Return (x, y) of the center of cell containing provided text 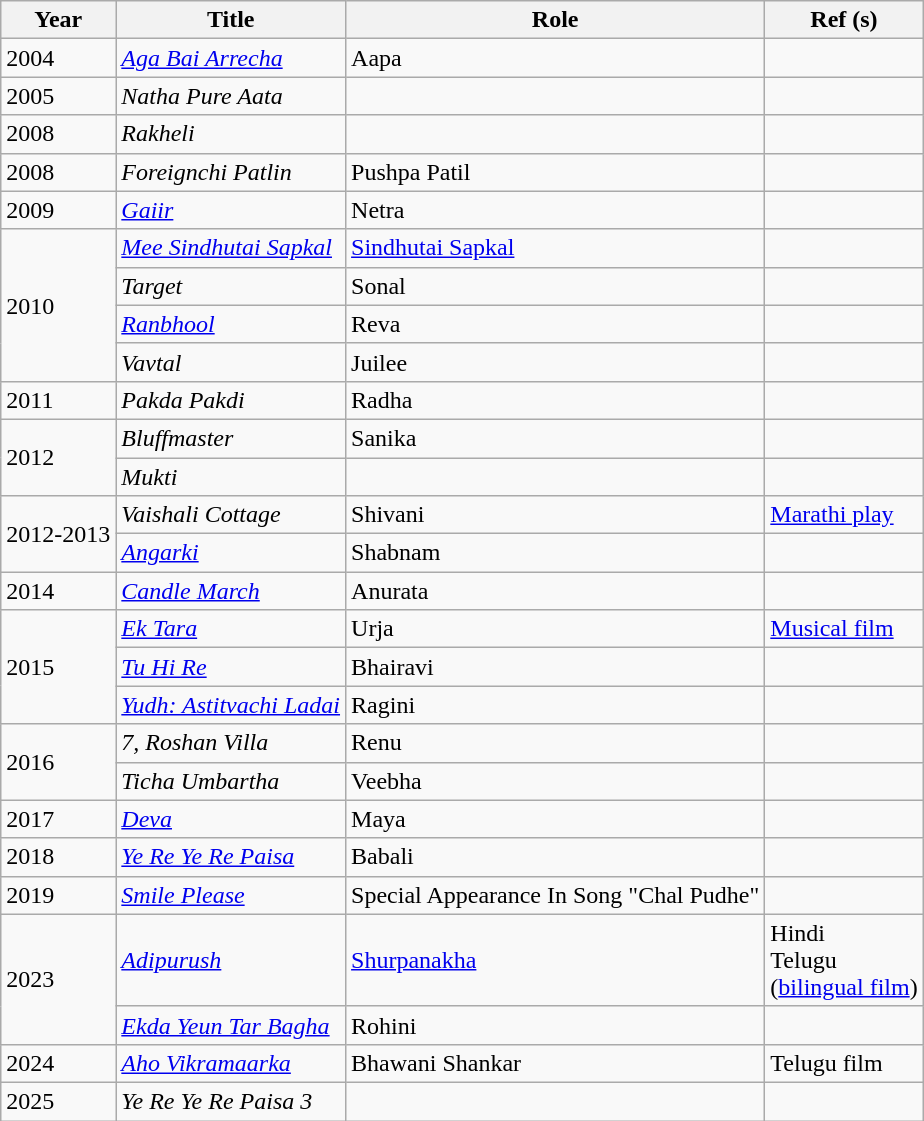
2009 (58, 210)
2024 (58, 1063)
Babali (556, 857)
Shabnam (556, 553)
Sindhutai Sapkal (556, 248)
Netra (556, 210)
Mukti (231, 477)
Marathi play (844, 515)
Reva (556, 324)
7, Roshan Villa (231, 743)
Deva (231, 819)
2015 (58, 667)
Ekda Yeun Tar Bagha (231, 1025)
Ticha Umbartha (231, 781)
Shurpanakha (556, 960)
Veebha (556, 781)
Tu Hi Re (231, 667)
Vavtal (231, 362)
Musical film (844, 629)
Bluffmaster (231, 438)
Special Appearance In Song "Chal Pudhe" (556, 895)
Role (556, 20)
Mee Sindhutai Sapkal (231, 248)
Candle March (231, 591)
Ye Re Ye Re Paisa (231, 857)
Angarki (231, 553)
Telugu film (844, 1063)
Ranbhool (231, 324)
2004 (58, 58)
Aho Vikramaarka (231, 1063)
Renu (556, 743)
Juilee (556, 362)
2014 (58, 591)
2010 (58, 305)
Adipurush (231, 960)
HindiTelugu(bilingual film) (844, 960)
Ragini (556, 705)
Maya (556, 819)
Bhairavi (556, 667)
Rohini (556, 1025)
Foreignchi Patlin (231, 172)
Sonal (556, 286)
2018 (58, 857)
Yudh: Astitvachi Ladai (231, 705)
2019 (58, 895)
Vaishali Cottage (231, 515)
2012 (58, 457)
Shivani (556, 515)
Smile Please (231, 895)
2012-2013 (58, 534)
2011 (58, 400)
Sanika (556, 438)
Ek Tara (231, 629)
Ref (s) (844, 20)
Anurata (556, 591)
2016 (58, 762)
Pushpa Patil (556, 172)
2025 (58, 1101)
Aapa (556, 58)
Radha (556, 400)
Aga Bai Arrecha (231, 58)
Natha Pure Aata (231, 96)
2005 (58, 96)
Title (231, 20)
Target (231, 286)
Gaiir (231, 210)
Urja (556, 629)
Pakda Pakdi (231, 400)
2017 (58, 819)
2023 (58, 979)
Bhawani Shankar (556, 1063)
Ye Re Ye Re Paisa 3 (231, 1101)
Year (58, 20)
Rakheli (231, 134)
